Find where the given text appears and provide that cell's center as [X, Y] coordinate. 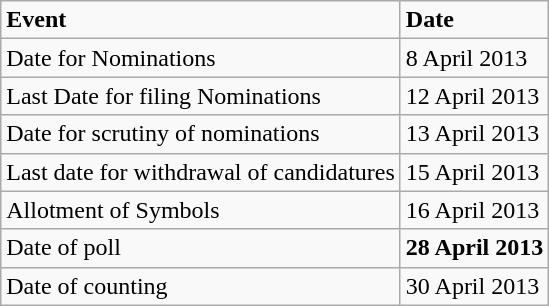
Date for scrutiny of nominations [201, 134]
16 April 2013 [474, 210]
15 April 2013 [474, 172]
30 April 2013 [474, 286]
8 April 2013 [474, 58]
Allotment of Symbols [201, 210]
Last date for withdrawal of candidatures [201, 172]
Date [474, 20]
28 April 2013 [474, 248]
Date for Nominations [201, 58]
13 April 2013 [474, 134]
12 April 2013 [474, 96]
Last Date for filing Nominations [201, 96]
Date of poll [201, 248]
Event [201, 20]
Date of counting [201, 286]
